Pinpoint the cell where the given text exists, returning its [X, Y] midpoint coordinate. 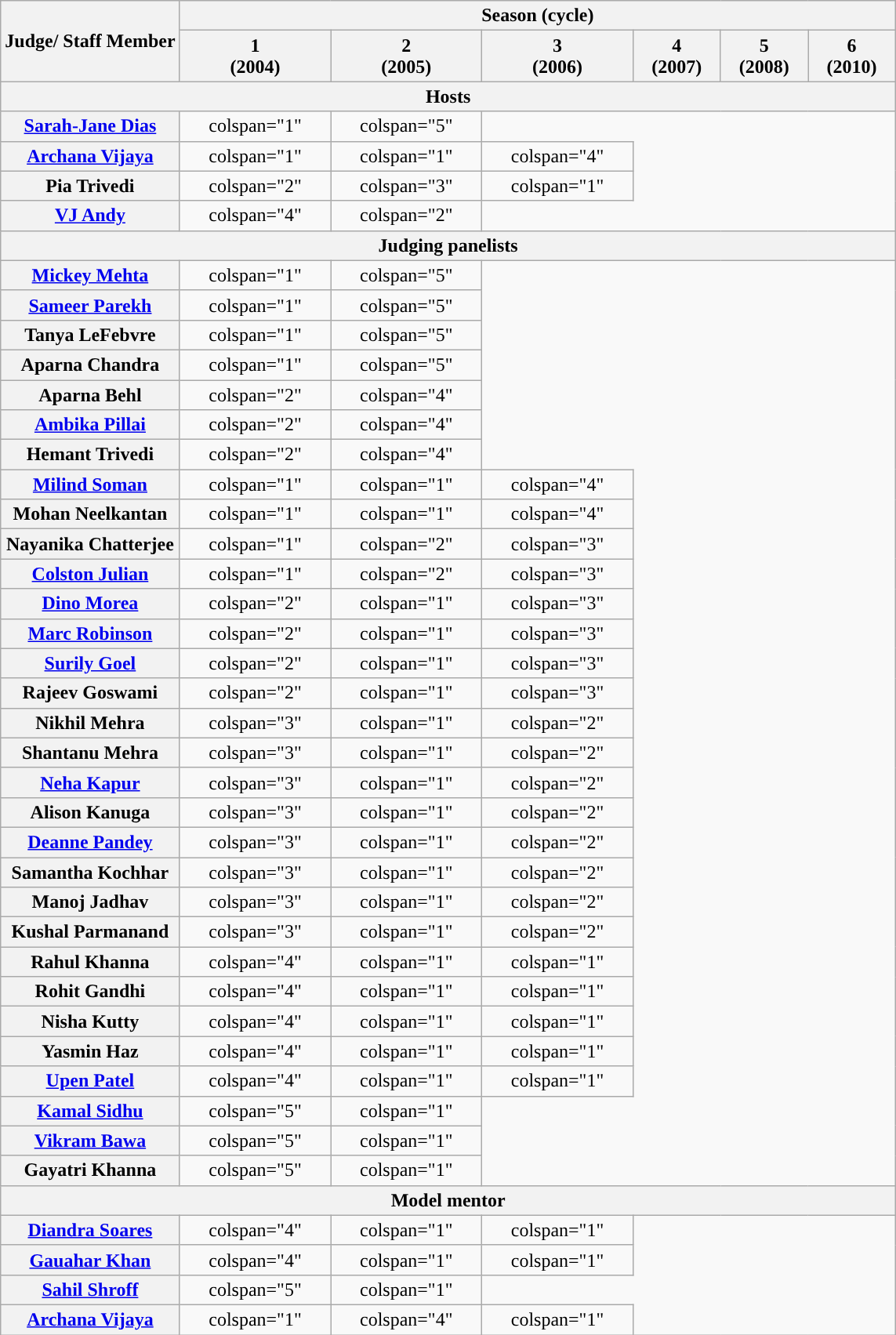
Dino Morea [90, 604]
Upen Patel [90, 1081]
Samantha Kochhar [90, 872]
Surily Goel [90, 663]
Manoj Jadhav [90, 902]
Sarah-Jane Dias [90, 126]
Nikhil Mehra [90, 723]
Gauahar Khan [90, 1260]
Hemant Trivedi [90, 455]
6 (2010) [852, 56]
Kushal Parmanand [90, 932]
Vikram Bawa [90, 1141]
Rahul Khanna [90, 962]
Pia Trivedi [90, 186]
Colston Julian [90, 574]
Marc Robinson [90, 633]
Sameer Parekh [90, 305]
Judging panelists [448, 245]
Aparna Chandra [90, 365]
Hosts [448, 96]
Diandra Soares [90, 1230]
3 (2006) [558, 56]
Shantanu Mehra [90, 753]
Yasmin Haz [90, 1051]
Tanya LeFebvre [90, 335]
VJ Andy [90, 216]
Model mentor [448, 1200]
5 (2008) [764, 56]
Neha Kapur [90, 782]
Deanne Pandey [90, 842]
4 (2007) [677, 56]
Aparna Behl [90, 394]
Alison Kanuga [90, 812]
Nayanika Chatterjee [90, 544]
Season (cycle) [538, 16]
2 (2005) [406, 56]
Milind Soman [90, 484]
Judge/ Staff Member [90, 41]
1 (2004) [256, 56]
Mickey Mehta [90, 275]
Kamal Sidhu [90, 1111]
Rajeev Goswami [90, 693]
Ambika Pillai [90, 425]
Nisha Kutty [90, 1021]
Rohit Gandhi [90, 992]
Mohan Neelkantan [90, 514]
Sahil Shroff [90, 1290]
Gayatri Khanna [90, 1170]
